Detect which cell encompasses the target text, then output its (x, y) center coordinate. 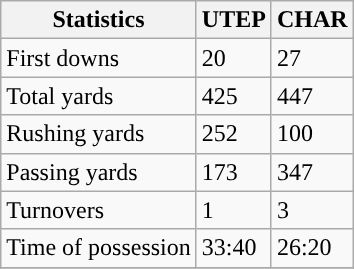
CHAR (312, 20)
3 (312, 210)
Total yards (99, 96)
27 (312, 58)
First downs (99, 58)
20 (234, 58)
UTEP (234, 20)
33:40 (234, 248)
173 (234, 172)
Rushing yards (99, 134)
Passing yards (99, 172)
Statistics (99, 20)
347 (312, 172)
447 (312, 96)
100 (312, 134)
Turnovers (99, 210)
252 (234, 134)
1 (234, 210)
Time of possession (99, 248)
26:20 (312, 248)
425 (234, 96)
